Capture the cell that displays the provided text and extract its [x, y] central coordinate. 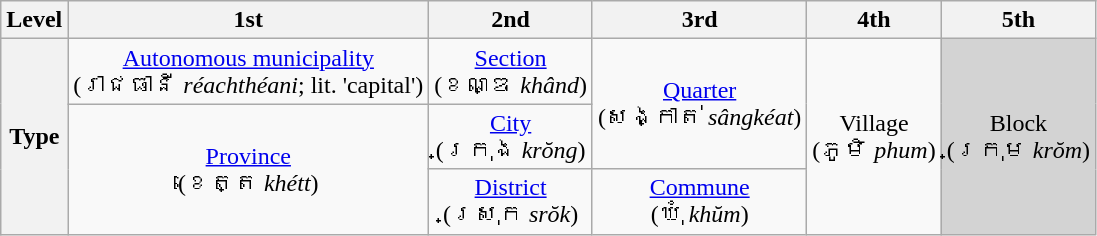
Type [34, 136]
City(ក្រុង krŏng) [511, 136]
Quarter(សង្កាត់ sângkéat) [699, 104]
4th [874, 20]
Commune(ឃុំ khŭm) [699, 202]
3rd [699, 20]
1st [248, 20]
District(ស្រុក srŏk) [511, 202]
5th [1018, 20]
Section(ខណ្ឌ khând) [511, 72]
Province(ខេត្ត khétt) [248, 169]
2nd [511, 20]
Level [34, 20]
Village(ភូមិ phum) [874, 136]
Block(ក្រុម krŏm) [1018, 136]
Autonomous municipality(រាជធានី réachthéani; lit. 'capital') [248, 72]
